Find where the given text appears and provide that cell's center as [x, y] coordinate. 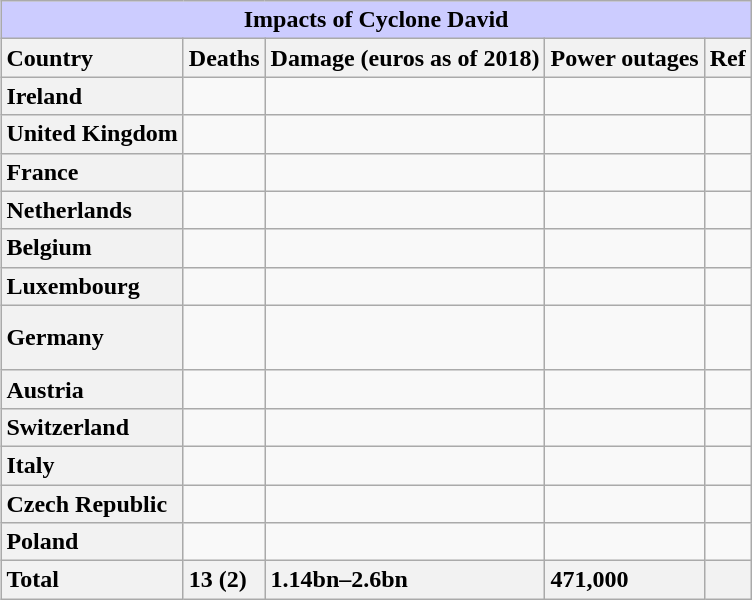
Impacts of Cyclone David [376, 20]
Luxembourg [92, 286]
Power outages [624, 58]
Poland [92, 542]
Switzerland [92, 427]
Deaths [224, 58]
Germany [92, 338]
Netherlands [92, 210]
13 (2) [224, 580]
Country [92, 58]
Ireland [92, 96]
Italy [92, 465]
France [92, 172]
United Kingdom [92, 134]
471,000 [624, 580]
Total [92, 580]
Ref [728, 58]
Austria [92, 389]
Damage (euros as of 2018) [405, 58]
1.14bn–2.6bn [405, 580]
Czech Republic [92, 503]
Belgium [92, 248]
